Scan for the cell matching the given text and deliver its (x, y) coordinate at center. 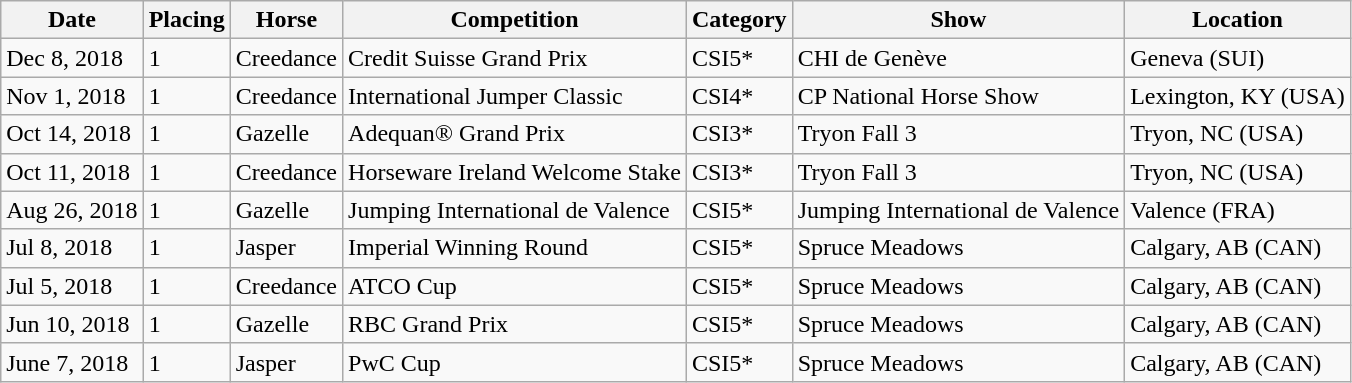
Dec 8, 2018 (72, 58)
Horse (286, 20)
Category (739, 20)
Oct 14, 2018 (72, 134)
CHI de Genève (958, 58)
Credit Suisse Grand Prix (515, 58)
Geneva (SUI) (1238, 58)
Aug 26, 2018 (72, 210)
PwC Cup (515, 362)
RBC Grand Prix (515, 324)
Jul 8, 2018 (72, 248)
Imperial Winning Round (515, 248)
Show (958, 20)
Lexington, KY (USA) (1238, 96)
Horseware Ireland Welcome Stake (515, 172)
Oct 11, 2018 (72, 172)
Jul 5, 2018 (72, 286)
Date (72, 20)
Valence (FRA) (1238, 210)
Nov 1, 2018 (72, 96)
Competition (515, 20)
CP National Horse Show (958, 96)
International Jumper Classic (515, 96)
Jun 10, 2018 (72, 324)
Adequan® Grand Prix (515, 134)
Placing (186, 20)
June 7, 2018 (72, 362)
Location (1238, 20)
CSI4* (739, 96)
ATCO Cup (515, 286)
